Capture the cell that displays the provided text and extract its (x, y) central coordinate. 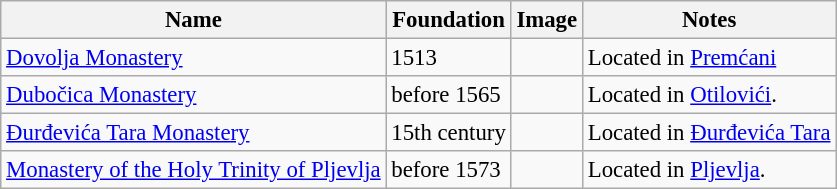
Monastery of the Holy Trinity of Pljevlja (194, 170)
1513 (448, 58)
Image (546, 20)
Located in Đurđevića Tara (708, 133)
Notes (708, 20)
Dovolja Monastery (194, 58)
15th century (448, 133)
Located in Premćani (708, 58)
Name (194, 20)
Dubočica Monastery (194, 95)
Located in Otilovići. (708, 95)
before 1565 (448, 95)
Located in Pljevlja. (708, 170)
Foundation (448, 20)
Đurđevića Tara Monastery (194, 133)
before 1573 (448, 170)
